Pinpoint the cell where the given text exists, returning its (x, y) midpoint coordinate. 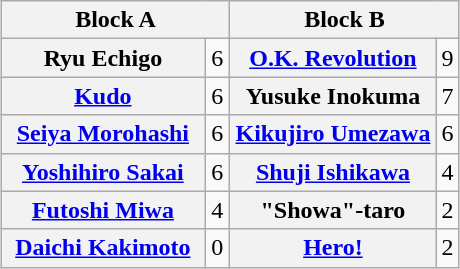
Block B (344, 20)
Seiya Morohashi (103, 134)
9 (448, 58)
Yoshihiro Sakai (103, 172)
Daichi Kakimoto (103, 248)
Shuji Ishikawa (333, 172)
Ryu Echigo (103, 58)
O.K. Revolution (333, 58)
Kudo (103, 96)
0 (218, 248)
Kikujiro Umezawa (333, 134)
"Showa"-taro (333, 210)
Futoshi Miwa (103, 210)
Hero! (333, 248)
7 (448, 96)
Block A (116, 20)
Yusuke Inokuma (333, 96)
